Determine the (x, y) coordinate at the center of the cell enclosing the given text.  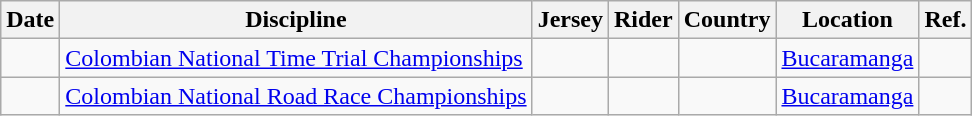
Date (30, 20)
Location (848, 20)
Rider (643, 20)
Discipline (296, 20)
Colombian National Road Race Championships (296, 96)
Country (727, 20)
Colombian National Time Trial Championships (296, 58)
Ref. (946, 20)
Jersey (570, 20)
